For the text-containing cell, return its midpoint in (x, y) coordinate format. 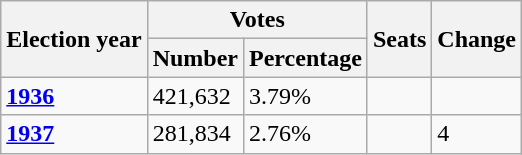
1937 (74, 134)
Votes (257, 20)
Change (477, 39)
3.79% (306, 96)
4 (477, 134)
Seats (399, 39)
2.76% (306, 134)
Number (195, 58)
281,834 (195, 134)
1936 (74, 96)
421,632 (195, 96)
Percentage (306, 58)
Election year (74, 39)
